Search for the cell housing the specified text and yield its (X, Y) center coordinate. 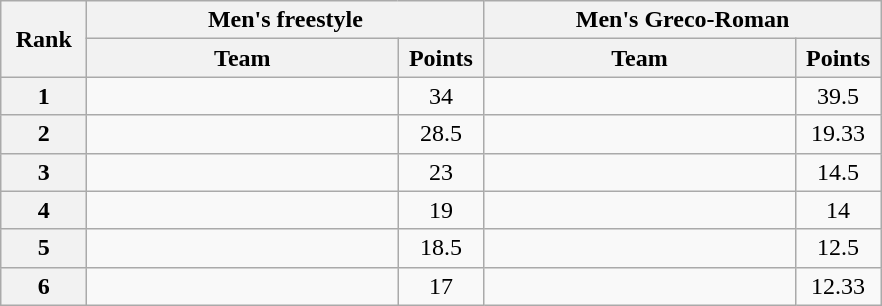
14.5 (838, 172)
19 (441, 210)
Rank (44, 39)
Men's freestyle (286, 20)
19.33 (838, 134)
12.5 (838, 248)
2 (44, 134)
3 (44, 172)
6 (44, 286)
Men's Greco-Roman (682, 20)
1 (44, 96)
34 (441, 96)
28.5 (441, 134)
4 (44, 210)
39.5 (838, 96)
12.33 (838, 286)
23 (441, 172)
14 (838, 210)
17 (441, 286)
18.5 (441, 248)
5 (44, 248)
